Pinpoint the cell where the given text exists, returning its [x, y] midpoint coordinate. 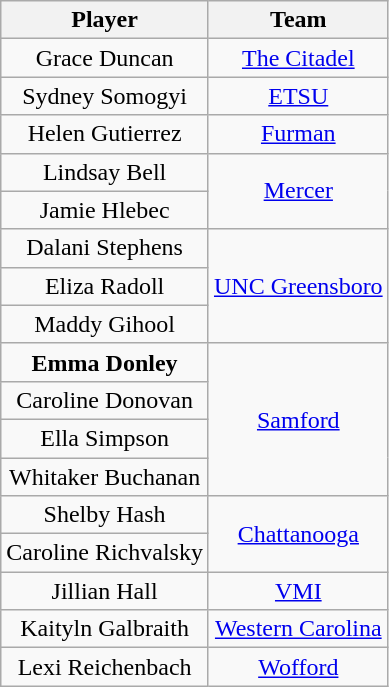
Western Carolina [298, 629]
Samford [298, 419]
Ella Simpson [105, 438]
Jillian Hall [105, 591]
The Citadel [298, 58]
Emma Donley [105, 362]
Dalani Stephens [105, 248]
Player [105, 20]
Chattanooga [298, 534]
Eliza Radoll [105, 286]
Wofford [298, 667]
Helen Gutierrez [105, 134]
Jamie Hlebec [105, 210]
Maddy Gihool [105, 324]
Furman [298, 134]
Sydney Somogyi [105, 96]
Lindsay Bell [105, 172]
Mercer [298, 191]
Grace Duncan [105, 58]
UNC Greensboro [298, 286]
Shelby Hash [105, 515]
Whitaker Buchanan [105, 477]
Team [298, 20]
Caroline Donovan [105, 400]
VMI [298, 591]
Caroline Richvalsky [105, 553]
Lexi Reichenbach [105, 667]
ETSU [298, 96]
Kaityln Galbraith [105, 629]
